Determine the [X, Y] coordinate at the center of the cell enclosing the given text.  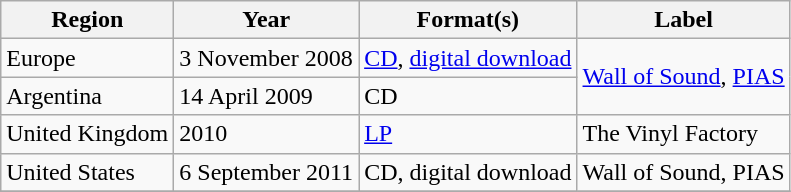
Europe [88, 58]
14 April 2009 [266, 96]
2010 [266, 134]
LP [468, 134]
6 September 2011 [266, 172]
The Vinyl Factory [684, 134]
CD [468, 96]
Label [684, 20]
Format(s) [468, 20]
Argentina [88, 96]
3 November 2008 [266, 58]
Year [266, 20]
United States [88, 172]
Region [88, 20]
United Kingdom [88, 134]
